Capture the cell that displays the provided text and extract its (x, y) central coordinate. 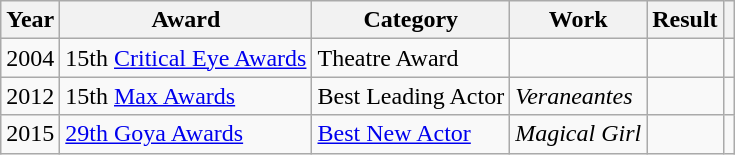
Year (30, 20)
Result (685, 20)
2012 (30, 96)
29th Goya Awards (186, 134)
2015 (30, 134)
Award (186, 20)
Magical Girl (578, 134)
Theatre Award (411, 58)
2004 (30, 58)
Category (411, 20)
Work (578, 20)
15th Critical Eye Awards (186, 58)
Best New Actor (411, 134)
Best Leading Actor (411, 96)
15th Max Awards (186, 96)
Veraneantes (578, 96)
